Search for the cell housing the specified text and yield its (x, y) center coordinate. 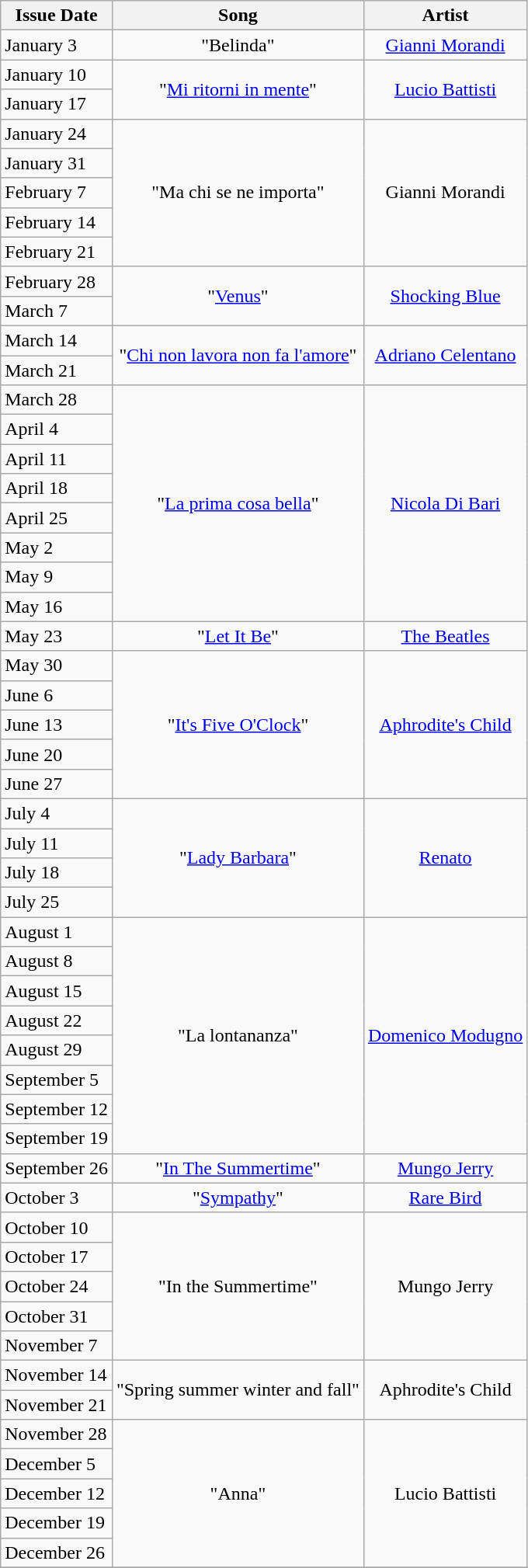
October 31 (57, 1316)
"Anna" (238, 1493)
September 12 (57, 1109)
"In The Summertime" (238, 1168)
April 18 (57, 488)
August 22 (57, 1020)
Artist (445, 16)
January 24 (57, 134)
June 13 (57, 725)
September 19 (57, 1139)
"It's Five O'Clock" (238, 725)
March 7 (57, 311)
"Ma chi se ne importa" (238, 193)
March 21 (57, 370)
October 10 (57, 1227)
February 7 (57, 193)
Adriano Celentano (445, 355)
May 9 (57, 577)
April 4 (57, 429)
February 14 (57, 222)
March 14 (57, 340)
November 7 (57, 1346)
December 5 (57, 1464)
Domenico Modugno (445, 1035)
Shocking Blue (445, 296)
Renato (445, 857)
November 14 (57, 1375)
"La prima cosa bella" (238, 503)
July 25 (57, 902)
December 19 (57, 1523)
January 3 (57, 45)
February 28 (57, 281)
Nicola Di Bari (445, 503)
January 17 (57, 104)
May 16 (57, 607)
"In the Summertime" (238, 1286)
"Mi ritorni in mente" (238, 89)
"Venus" (238, 296)
August 1 (57, 932)
Rare Bird (445, 1198)
November 28 (57, 1434)
June 27 (57, 784)
August 8 (57, 961)
March 28 (57, 400)
September 5 (57, 1080)
Issue Date (57, 16)
May 23 (57, 636)
October 17 (57, 1257)
"Spring summer winter and fall" (238, 1390)
August 29 (57, 1050)
April 25 (57, 518)
May 30 (57, 666)
June 20 (57, 754)
July 4 (57, 813)
Song (238, 16)
"La lontananza" (238, 1035)
"Chi non lavora non fa l'amore" (238, 355)
December 26 (57, 1552)
May 2 (57, 548)
The Beatles (445, 636)
November 21 (57, 1405)
December 12 (57, 1493)
"Let It Be" (238, 636)
January 31 (57, 163)
October 3 (57, 1198)
"Sympathy" (238, 1198)
September 26 (57, 1168)
October 24 (57, 1286)
August 15 (57, 991)
April 11 (57, 459)
July 11 (57, 843)
"Lady Barbara" (238, 857)
February 21 (57, 252)
January 10 (57, 75)
July 18 (57, 873)
"Belinda" (238, 45)
June 6 (57, 695)
